Detect which cell encompasses the target text, then output its (x, y) center coordinate. 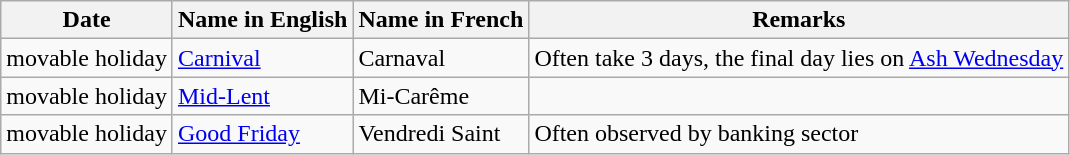
Often take 3 days, the final day lies on Ash Wednesday (799, 58)
Date (87, 20)
Good Friday (262, 134)
Mid-Lent (262, 96)
Carnaval (441, 58)
Remarks (799, 20)
Name in French (441, 20)
Carnival (262, 58)
Mi-Carême (441, 96)
Often observed by banking sector (799, 134)
Name in English (262, 20)
Vendredi Saint (441, 134)
